Capture the cell that displays the provided text and extract its (X, Y) central coordinate. 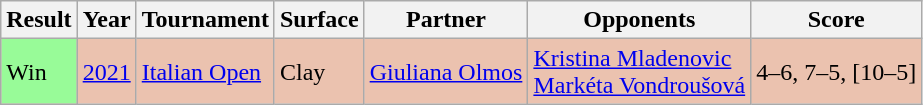
Clay (319, 72)
Giuliana Olmos (446, 72)
Score (836, 20)
Kristina Mladenovic Markéta Vondroušová (640, 72)
4–6, 7–5, [10–5] (836, 72)
Surface (319, 20)
2021 (106, 72)
Italian Open (205, 72)
Year (106, 20)
Win (39, 72)
Partner (446, 20)
Tournament (205, 20)
Result (39, 20)
Opponents (640, 20)
